Pinpoint the cell where the given text exists, returning its [x, y] midpoint coordinate. 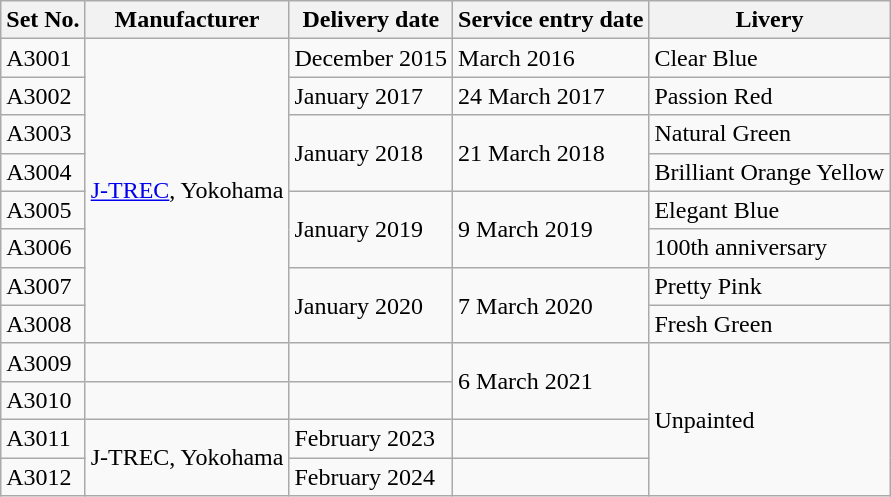
Natural Green [770, 134]
A3003 [43, 134]
A3006 [43, 248]
A3010 [43, 400]
24 March 2017 [551, 96]
Unpainted [770, 419]
January 2020 [371, 305]
February 2023 [371, 438]
A3002 [43, 96]
9 March 2019 [551, 229]
Pretty Pink [770, 286]
A3008 [43, 324]
Livery [770, 20]
Service entry date [551, 20]
A3012 [43, 477]
Fresh Green [770, 324]
Delivery date [371, 20]
A3004 [43, 172]
100th anniversary [770, 248]
A3001 [43, 58]
Passion Red [770, 96]
A3011 [43, 438]
Brilliant Orange Yellow [770, 172]
21 March 2018 [551, 153]
A3009 [43, 362]
7 March 2020 [551, 305]
6 March 2021 [551, 381]
Elegant Blue [770, 210]
January 2017 [371, 96]
A3005 [43, 210]
A3007 [43, 286]
December 2015 [371, 58]
February 2024 [371, 477]
Manufacturer [187, 20]
January 2018 [371, 153]
Clear Blue [770, 58]
January 2019 [371, 229]
March 2016 [551, 58]
Set No. [43, 20]
